Determine the [x, y] coordinate at the center of the cell enclosing the given text.  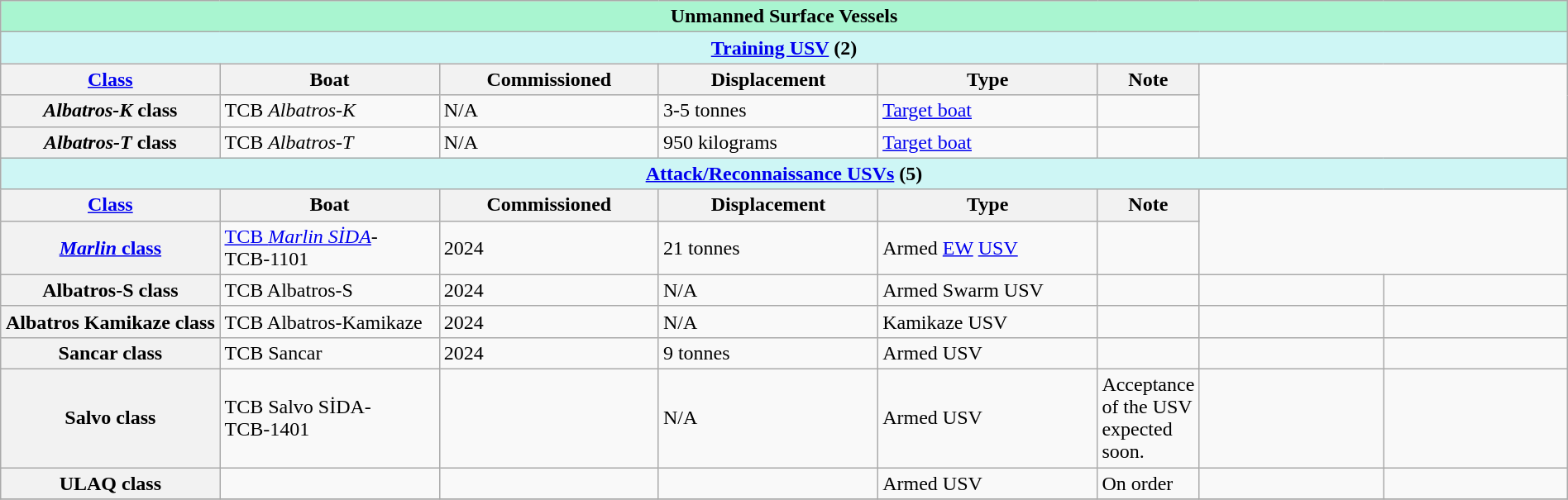
21 tonnes [767, 248]
9 tonnes [767, 353]
Armed EW USV [987, 248]
TCB Albatros-S [329, 290]
Albatros-K class [111, 111]
ULAQ class [111, 483]
TCB Albatros-K [329, 111]
Marlin class [111, 248]
Attack/Reconnaissance USVs (5) [784, 174]
On order [1148, 483]
TCB Sancar [329, 353]
Albatros-T class [111, 142]
TCB Marlin SİDA-TCB-1101 [329, 248]
TCB Salvo SİDA-TCB-1401 [329, 418]
Armed Swarm USV [987, 290]
TCB Albatros-T [329, 142]
950 kilograms [767, 142]
Salvo class [111, 418]
TCB Albatros-Kamikaze [329, 321]
Unmanned Surface Vessels [784, 17]
Sancar class [111, 353]
Albatros Kamikaze class [111, 321]
3-5 tonnes [767, 111]
Albatros-S class [111, 290]
Kamikaze USV [987, 321]
Acceptance of the USV expected soon. [1148, 418]
Training USV (2) [784, 48]
